For the text-containing cell, return its midpoint in [X, Y] coordinate format. 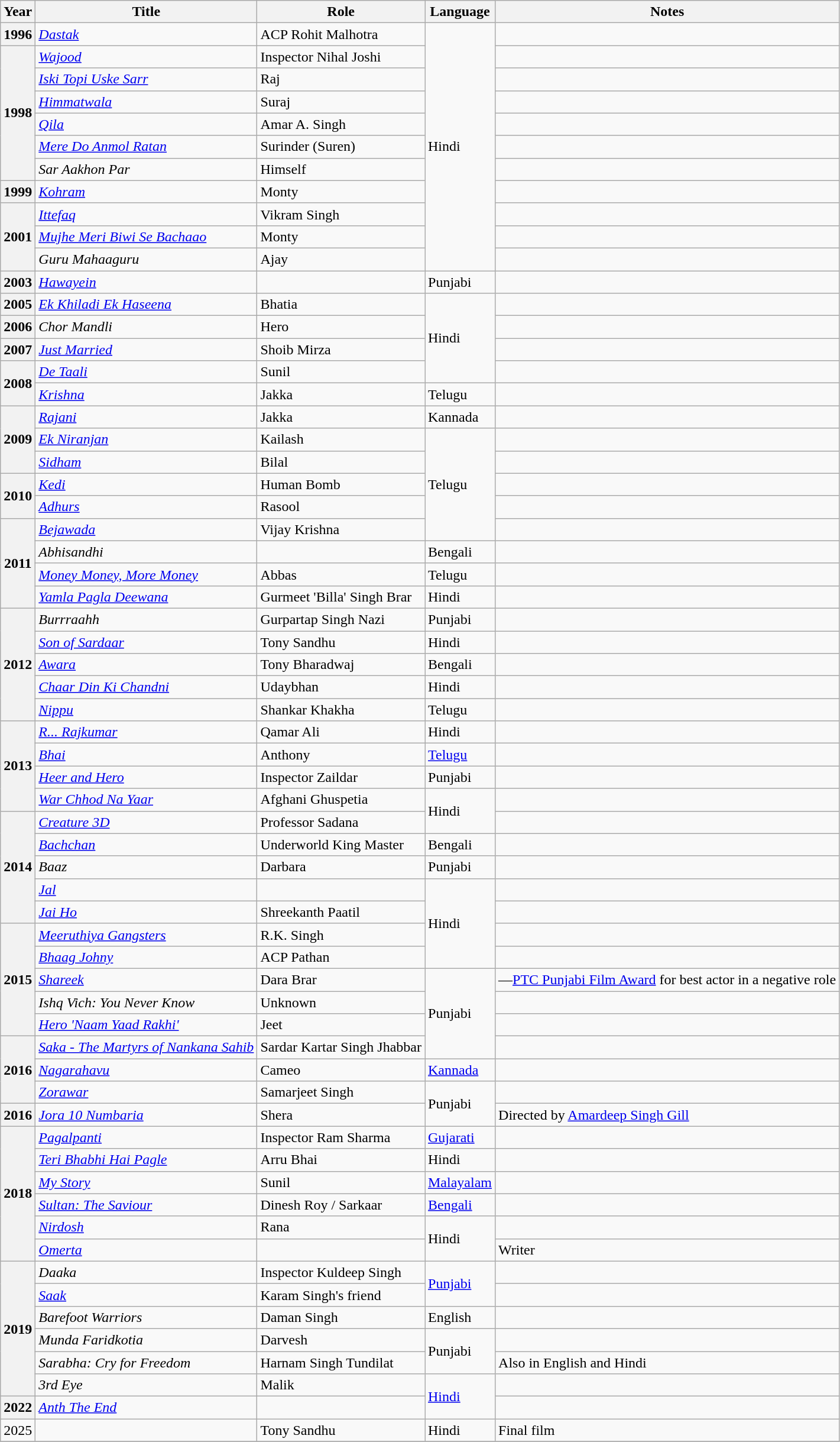
Dara Brar [341, 979]
Language [460, 12]
Chor Mandli [147, 327]
Jai Ho [147, 912]
Krishna [147, 395]
Raj [341, 79]
Anth The End [147, 1408]
Jora 10 Numbaria [147, 1115]
My Story [147, 1182]
2025 [18, 1430]
Role [341, 12]
Afghani Ghuspetia [341, 800]
Shreekanth Paatil [341, 912]
2018 [18, 1194]
Yamla Pagla Deewana [147, 597]
Hero 'Naam Yaad Rakhi' [147, 1025]
Bachchan [147, 845]
—PTC Punjabi Film Award for best actor in a negative role [667, 979]
2005 [18, 305]
1996 [18, 34]
Burrraahh [147, 619]
Just Married [147, 350]
Money Money, More Money [147, 574]
Year [18, 12]
Son of Sardaar [147, 642]
Inspector Nihal Joshi [341, 57]
Munda Faridkotia [147, 1340]
Arru Bhai [341, 1160]
Final film [667, 1430]
2006 [18, 327]
Gurpartap Singh Nazi [341, 619]
Malayalam [460, 1182]
Inspector Kuldeep Singh [341, 1272]
Kohram [147, 192]
2022 [18, 1408]
Underworld King Master [341, 845]
English [460, 1317]
Guru Mahaaguru [147, 259]
Also in English and Hindi [667, 1362]
Title [147, 12]
Nirdosh [147, 1227]
Darvesh [341, 1340]
Suraj [341, 102]
Saak [147, 1295]
War Chhod Na Yaar [147, 800]
Abbas [341, 574]
ACP Pathan [341, 957]
Chaar Din Ki Chandni [147, 687]
1999 [18, 192]
Baaz [147, 867]
Notes [667, 12]
Ittefaq [147, 214]
Sar Aakhon Par [147, 169]
Jal [147, 890]
Samarjeet Singh [341, 1092]
Writer [667, 1250]
2013 [18, 766]
Sardar Kartar Singh Jhabbar [341, 1047]
Adhurs [147, 507]
Shareek [147, 979]
Kailash [341, 439]
2010 [18, 496]
Meeruthiya Gangsters [147, 935]
Qamar Ali [341, 732]
Himmatwala [147, 102]
Bhatia [341, 305]
Shankar Khakha [341, 710]
2009 [18, 439]
Dinesh Roy / Sarkaar [341, 1205]
Karam Singh's friend [341, 1295]
2011 [18, 563]
1998 [18, 113]
Vijay Krishna [341, 529]
Dastak [147, 34]
Hero [341, 327]
Bejawada [147, 529]
Qila [147, 124]
Iski Topi Uske Sarr [147, 79]
Saka - The Martyrs of Nankana Sahib [147, 1047]
Zorawar [147, 1092]
Bhai [147, 755]
Sarabha: Cry for Freedom [147, 1362]
Gujarati [460, 1137]
Ek Niranjan [147, 439]
Nagarahavu [147, 1070]
2007 [18, 350]
Cameo [341, 1070]
Malik [341, 1385]
Sidham [147, 462]
2001 [18, 237]
Professor Sadana [341, 822]
Amar A. Singh [341, 124]
Wajood [147, 57]
Vikram Singh [341, 214]
Human Bomb [341, 484]
Shoib Mirza [341, 350]
Daaka [147, 1272]
Nippu [147, 710]
Rasool [341, 507]
Darbara [341, 867]
Bhaag Johny [147, 957]
Abhisandhi [147, 552]
Rajani [147, 417]
2012 [18, 664]
R.K. Singh [341, 935]
Mujhe Meri Biwi Se Bachaao [147, 237]
Unknown [341, 1003]
Rana [341, 1227]
Bilal [341, 462]
3rd Eye [147, 1385]
Ishq Vich: You Never Know [147, 1003]
Heer and Hero [147, 777]
2008 [18, 383]
Surinder (Suren) [341, 147]
Directed by Amardeep Singh Gill [667, 1115]
Omerta [147, 1250]
Tony Bharadwaj [341, 665]
De Taali [147, 372]
Himself [341, 169]
Pagalpanti [147, 1137]
Barefoot Warriors [147, 1317]
R... Rajkumar [147, 732]
Shera [341, 1115]
Kedi [147, 484]
2015 [18, 979]
Inspector Zaildar [341, 777]
Hawayein [147, 282]
Inspector Ram Sharma [341, 1137]
2014 [18, 867]
2003 [18, 282]
Daman Singh [341, 1317]
Awara [147, 665]
Gurmeet 'Billa' Singh Brar [341, 597]
2019 [18, 1328]
Anthony [341, 755]
Creature 3D [147, 822]
Harnam Singh Tundilat [341, 1362]
Teri Bhabhi Hai Pagle [147, 1160]
Ek Khiladi Ek Haseena [147, 305]
Sultan: The Saviour [147, 1205]
Ajay [341, 259]
ACP Rohit Malhotra [341, 34]
Udaybhan [341, 687]
Mere Do Anmol Ratan [147, 147]
Jeet [341, 1025]
